From the cell containing the given text, extract its center point as (x, y) coordinate. 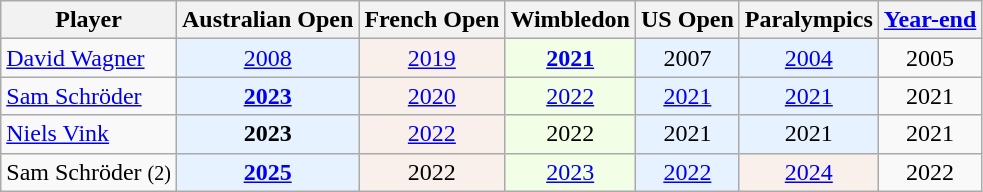
2020 (432, 96)
2025 (267, 172)
2008 (267, 58)
Paralympics (808, 20)
Player (89, 20)
Australian Open (267, 20)
2004 (808, 58)
2007 (688, 58)
French Open (432, 20)
US Open (688, 20)
David Wagner (89, 58)
Sam Schröder (89, 96)
Year-end (930, 20)
2024 (808, 172)
Sam Schröder (2) (89, 172)
Niels Vink (89, 134)
2019 (432, 58)
2005 (930, 58)
Wimbledon (570, 20)
